Capture the cell that displays the provided text and extract its (x, y) central coordinate. 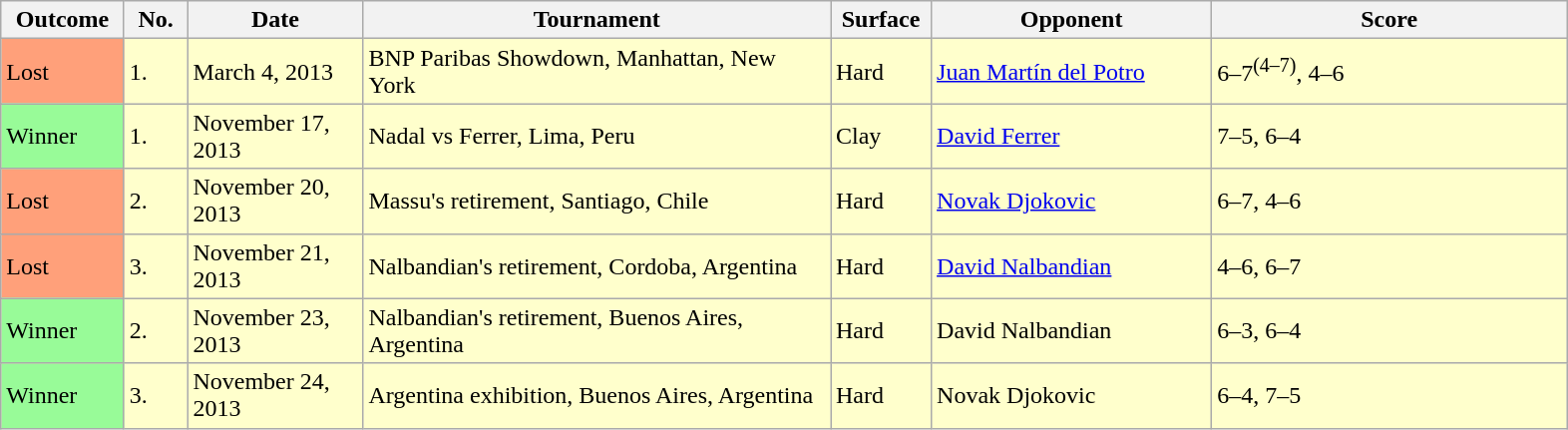
David Ferrer (1071, 136)
Clay (880, 136)
Nalbandian's retirement, Buenos Aires, Argentina (596, 331)
November 20, 2013 (275, 202)
Argentina exhibition, Buenos Aires, Argentina (596, 395)
6–7(4–7), 4–6 (1389, 72)
November 17, 2013 (275, 136)
Outcome (63, 20)
Juan Martín del Potro (1071, 72)
Massu's retirement, Santiago, Chile (596, 202)
BNP Paribas Showdown, Manhattan, New York (596, 72)
November 21, 2013 (275, 265)
November 24, 2013 (275, 395)
7–5, 6–4 (1389, 136)
Surface (880, 20)
Nalbandian's retirement, Cordoba, Argentina (596, 265)
6–4, 7–5 (1389, 395)
November 23, 2013 (275, 331)
Score (1389, 20)
No. (156, 20)
Date (275, 20)
March 4, 2013 (275, 72)
Nadal vs Ferrer, Lima, Peru (596, 136)
4–6, 6–7 (1389, 265)
6–7, 4–6 (1389, 202)
Tournament (596, 20)
6–3, 6–4 (1389, 331)
Opponent (1071, 20)
